Determine the [X, Y] coordinate at the center of the cell enclosing the given text.  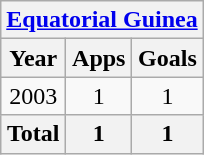
Year [34, 58]
2003 [34, 96]
Equatorial Guinea [102, 20]
Apps [99, 58]
Total [34, 134]
Goals [168, 58]
